Locate the cell with the specified text and output its (X, Y) center coordinate. 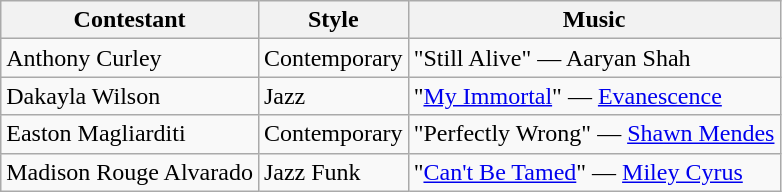
"My Immortal" — Evanescence (594, 96)
"Still Alive" — Aaryan Shah (594, 58)
Easton Magliarditi (130, 134)
Music (594, 20)
Jazz Funk (333, 172)
Style (333, 20)
Anthony Curley (130, 58)
Madison Rouge Alvarado (130, 172)
Contestant (130, 20)
Dakayla Wilson (130, 96)
Jazz (333, 96)
"Perfectly Wrong" — Shawn Mendes (594, 134)
"Can't Be Tamed" — Miley Cyrus (594, 172)
